Determine the (X, Y) coordinate at the center of the cell enclosing the given text.  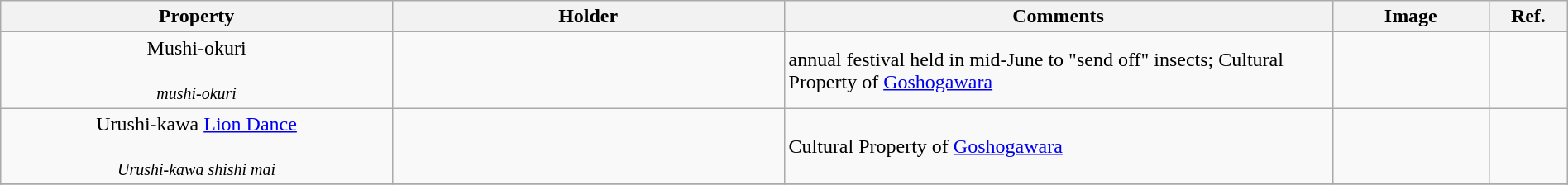
Urushi-kawa Lion DanceUrushi-kawa shishi mai (197, 146)
Ref. (1528, 17)
Property (197, 17)
Holder (588, 17)
Mushi-okurimushi-okuri (197, 70)
Image (1411, 17)
Cultural Property of Goshogawara (1059, 146)
annual festival held in mid-June to "send off" insects; Cultural Property of Goshogawara (1059, 70)
Comments (1059, 17)
